Find where the given text appears and provide that cell's center as (X, Y) coordinate. 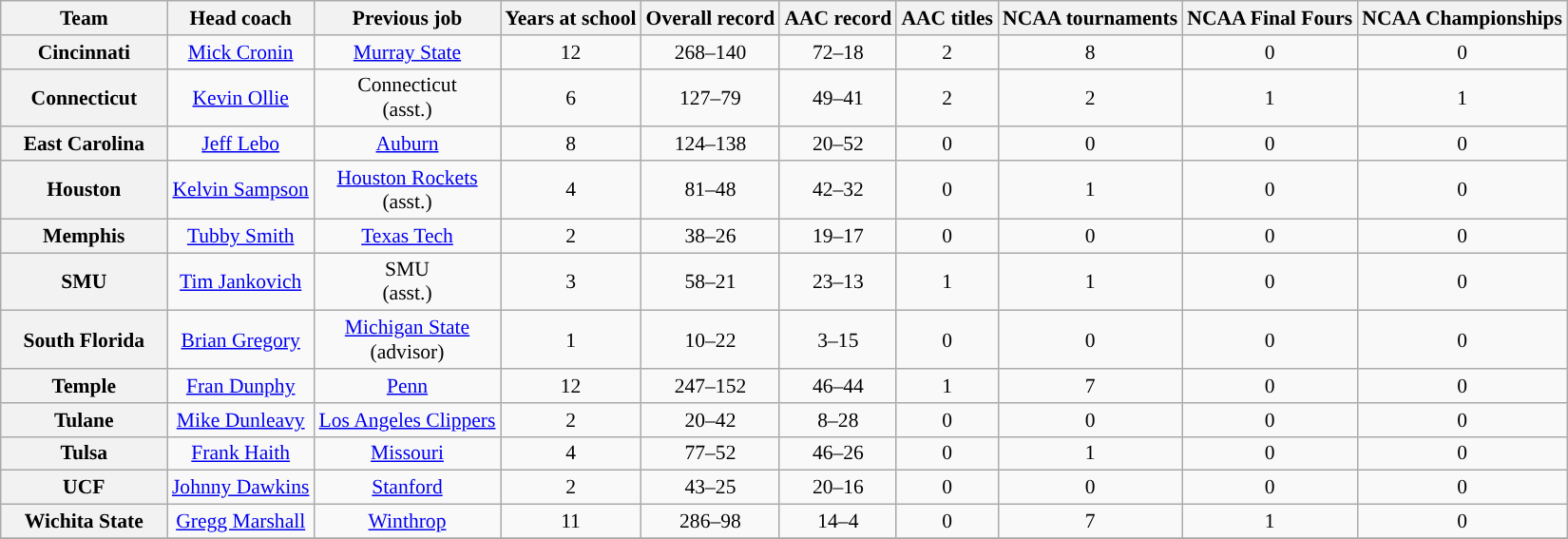
20–16 (838, 488)
Frank Haith (241, 453)
49–41 (838, 97)
Michigan State(advisor) (408, 340)
43–25 (711, 488)
Tulane (84, 420)
Team (84, 18)
South Florida (84, 340)
Houston Rockets(asst.) (408, 190)
Years at school (571, 18)
46–44 (838, 386)
Memphis (84, 236)
Temple (84, 386)
Texas Tech (408, 236)
38–26 (711, 236)
3–15 (838, 340)
Kevin Ollie (241, 97)
Previous job (408, 18)
8–28 (838, 420)
Connecticut (84, 97)
Tim Jankovich (241, 281)
UCF (84, 488)
10–22 (711, 340)
286–98 (711, 522)
42–32 (838, 190)
72–18 (838, 52)
SMU (84, 281)
SMU(asst.) (408, 281)
Stanford (408, 488)
14–4 (838, 522)
268–140 (711, 52)
77–52 (711, 453)
20–42 (711, 420)
247–152 (711, 386)
11 (571, 522)
Kelvin Sampson (241, 190)
Brian Gregory (241, 340)
20–52 (838, 144)
Mick Cronin (241, 52)
23–13 (838, 281)
NCAA tournaments (1090, 18)
3 (571, 281)
58–21 (711, 281)
127–79 (711, 97)
6 (571, 97)
Gregg Marshall (241, 522)
Johnny Dawkins (241, 488)
Mike Dunleavy (241, 420)
Connecticut(asst.) (408, 97)
19–17 (838, 236)
East Carolina (84, 144)
81–48 (711, 190)
124–138 (711, 144)
Fran Dunphy (241, 386)
46–26 (838, 453)
Jeff Lebo (241, 144)
Houston (84, 190)
Cincinnati (84, 52)
Overall record (711, 18)
NCAA Final Fours (1270, 18)
Los Angeles Clippers (408, 420)
Wichita State (84, 522)
NCAA Championships (1462, 18)
AAC titles (947, 18)
Missouri (408, 453)
Penn (408, 386)
Tulsa (84, 453)
Murray State (408, 52)
Head coach (241, 18)
Auburn (408, 144)
Tubby Smith (241, 236)
Winthrop (408, 522)
AAC record (838, 18)
